Identify which cell holds the provided text, then report its (X, Y) central coordinate. 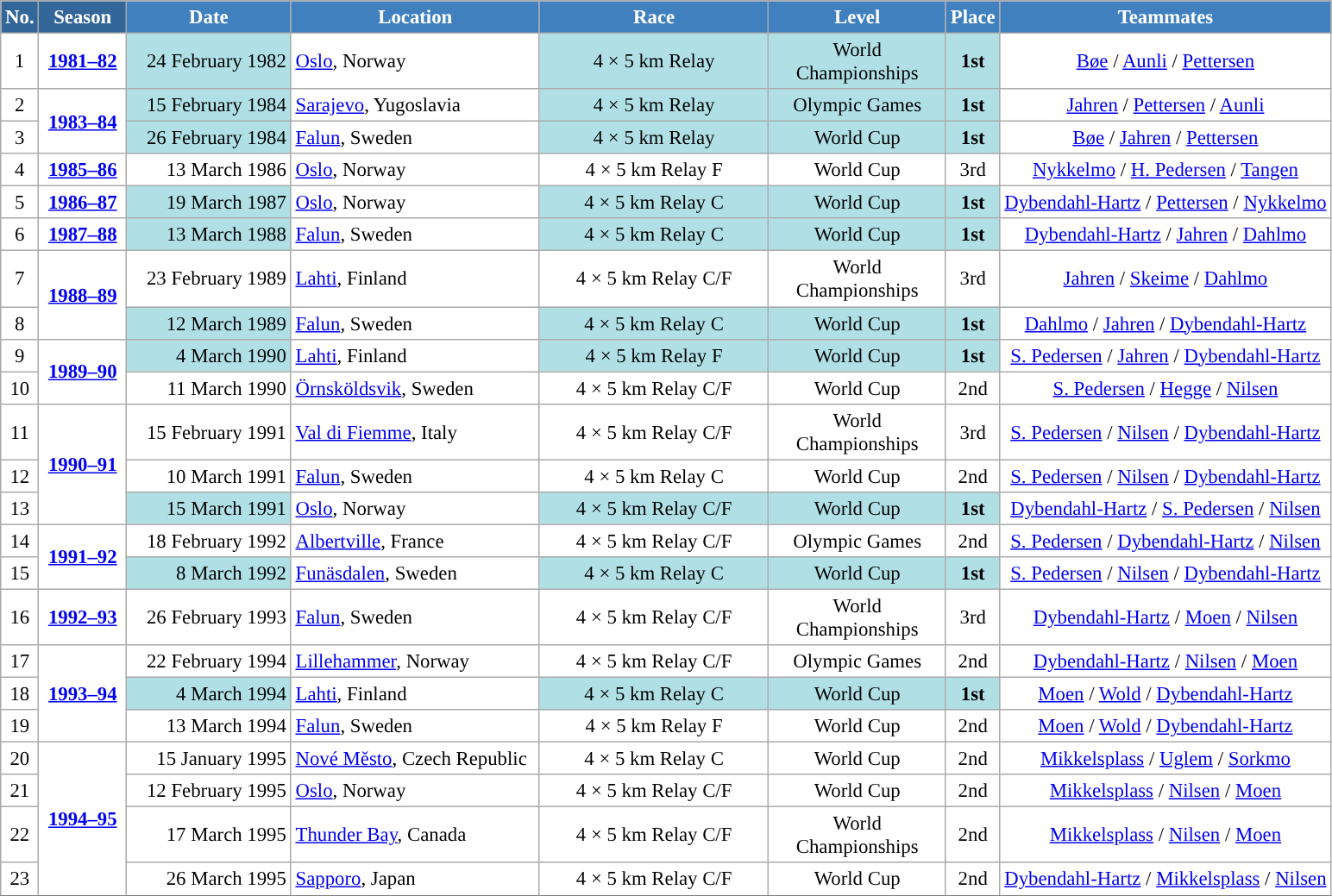
17 (20, 661)
20 (20, 759)
1988–89 (83, 295)
Albertville, France (415, 541)
14 (20, 541)
Dybendahl-Hartz / S. Pedersen / Nilsen (1165, 509)
Level (858, 17)
Thunder Bay, Canada (415, 835)
Bøe / Aunli / Pettersen (1165, 62)
15 February 1984 (209, 105)
Dybendahl-Hartz / Jahren / Dahlmo (1165, 235)
1983–84 (83, 121)
Nové Město, Czech Republic (415, 759)
26 March 1995 (209, 880)
Location (415, 17)
13 March 1988 (209, 235)
13 March 1994 (209, 726)
26 February 1993 (209, 617)
1987–88 (83, 235)
2 (20, 105)
9 (20, 355)
1992–93 (83, 617)
Date (209, 17)
13 (20, 509)
1986–87 (83, 203)
Funäsdalen, Sweden (415, 573)
S. Pedersen / Jahren / Dybendahl-Hartz (1165, 355)
1990–91 (83, 464)
11 (20, 431)
5 (20, 203)
12 March 1989 (209, 323)
No. (20, 17)
Dybendahl-Hartz / Mikkelsplass / Nilsen (1165, 880)
Jahren / Skeime / Dahlmo (1165, 279)
23 (20, 880)
Dahlmo / Jahren / Dybendahl-Hartz (1165, 323)
Dybendahl-Hartz / Nilsen / Moen (1165, 661)
S. Pedersen / Dybendahl-Hartz / Nilsen (1165, 541)
4 (20, 170)
1985–86 (83, 170)
Teammates (1165, 17)
6 (20, 235)
Lillehammer, Norway (415, 661)
Place (972, 17)
12 (20, 476)
7 (20, 279)
8 March 1992 (209, 573)
16 (20, 617)
15 January 1995 (209, 759)
1991–92 (83, 557)
10 (20, 388)
1981–82 (83, 62)
18 (20, 694)
23 February 1989 (209, 279)
19 March 1987 (209, 203)
1 (20, 62)
Örnsköldsvik, Sweden (415, 388)
Jahren / Pettersen / Aunli (1165, 105)
3 (20, 138)
21 (20, 791)
17 March 1995 (209, 835)
26 February 1984 (209, 138)
8 (20, 323)
Dybendahl-Hartz / Pettersen / Nykkelmo (1165, 203)
15 February 1991 (209, 431)
4 March 1990 (209, 355)
18 February 1992 (209, 541)
13 March 1986 (209, 170)
24 February 1982 (209, 62)
Sapporo, Japan (415, 880)
S. Pedersen / Hegge / Nilsen (1165, 388)
Mikkelsplass / Uglem / Sorkmo (1165, 759)
1989–90 (83, 371)
22 (20, 835)
10 March 1991 (209, 476)
19 (20, 726)
Bøe / Jahren / Pettersen (1165, 138)
15 (20, 573)
12 February 1995 (209, 791)
Race (654, 17)
1994–95 (83, 819)
Sarajevo, Yugoslavia (415, 105)
11 March 1990 (209, 388)
Dybendahl-Hartz / Moen / Nilsen (1165, 617)
Season (83, 17)
15 March 1991 (209, 509)
Nykkelmo / H. Pedersen / Tangen (1165, 170)
1993–94 (83, 693)
22 February 1994 (209, 661)
Val di Fiemme, Italy (415, 431)
4 March 1994 (209, 694)
